Identify which cell holds the provided text, then report its [X, Y] central coordinate. 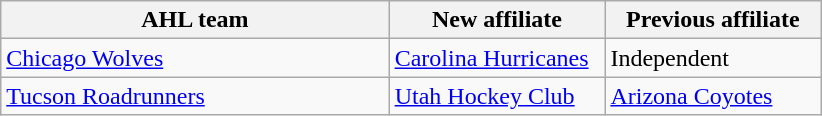
Chicago Wolves [195, 58]
New affiliate [497, 20]
Utah Hockey Club [497, 96]
Carolina Hurricanes [497, 58]
Independent [713, 58]
Arizona Coyotes [713, 96]
AHL team [195, 20]
Previous affiliate [713, 20]
Tucson Roadrunners [195, 96]
